Determine the [x, y] coordinate at the center of the cell enclosing the given text.  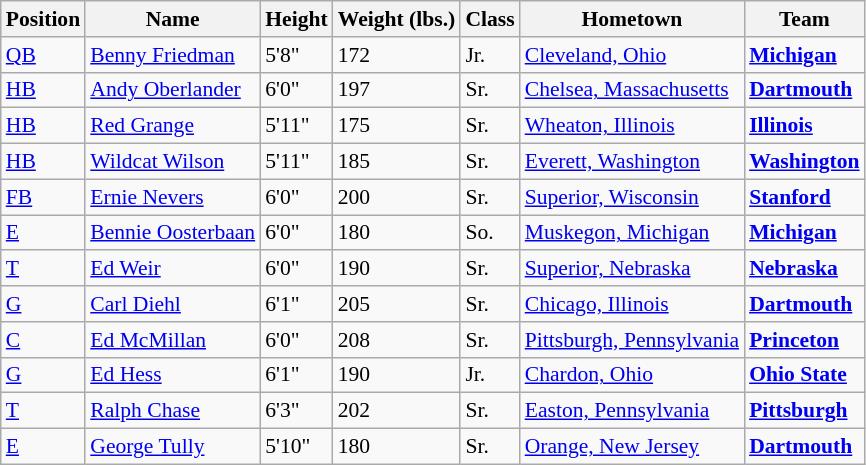
Cleveland, Ohio [632, 55]
Hometown [632, 19]
Everett, Washington [632, 162]
Benny Friedman [172, 55]
185 [397, 162]
Chelsea, Massachusetts [632, 90]
C [43, 340]
200 [397, 197]
Washington [804, 162]
Name [172, 19]
Ralph Chase [172, 411]
Weight (lbs.) [397, 19]
Position [43, 19]
Wildcat Wilson [172, 162]
QB [43, 55]
Class [490, 19]
George Tully [172, 447]
Pittsburgh [804, 411]
6'3" [296, 411]
Chicago, Illinois [632, 304]
175 [397, 126]
197 [397, 90]
Height [296, 19]
Carl Diehl [172, 304]
Ohio State [804, 375]
Andy Oberlander [172, 90]
Muskegon, Michigan [632, 233]
Illinois [804, 126]
5'8" [296, 55]
Superior, Wisconsin [632, 197]
Chardon, Ohio [632, 375]
Ed Weir [172, 269]
Pittsburgh, Pennsylvania [632, 340]
Ernie Nevers [172, 197]
Team [804, 19]
Ed Hess [172, 375]
205 [397, 304]
Wheaton, Illinois [632, 126]
So. [490, 233]
Princeton [804, 340]
Superior, Nebraska [632, 269]
Red Grange [172, 126]
Ed McMillan [172, 340]
Stanford [804, 197]
Nebraska [804, 269]
FB [43, 197]
Bennie Oosterbaan [172, 233]
172 [397, 55]
Easton, Pennsylvania [632, 411]
208 [397, 340]
5'10" [296, 447]
202 [397, 411]
Orange, New Jersey [632, 447]
